Return (x, y) of the center of cell containing provided text 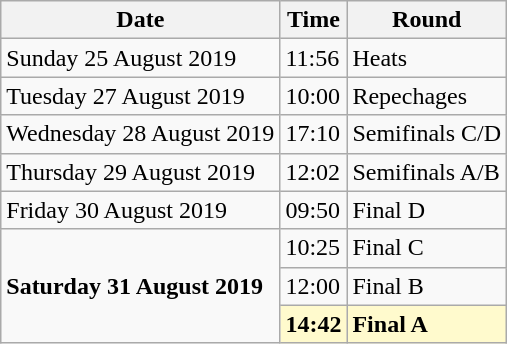
10:00 (314, 96)
Repechages (427, 96)
Round (427, 20)
Saturday 31 August 2019 (140, 286)
09:50 (314, 210)
Date (140, 20)
17:10 (314, 134)
Sunday 25 August 2019 (140, 58)
Final C (427, 248)
12:00 (314, 286)
Final D (427, 210)
Tuesday 27 August 2019 (140, 96)
11:56 (314, 58)
Wednesday 28 August 2019 (140, 134)
Final B (427, 286)
Thursday 29 August 2019 (140, 172)
Time (314, 20)
14:42 (314, 324)
Friday 30 August 2019 (140, 210)
12:02 (314, 172)
Semifinals C/D (427, 134)
10:25 (314, 248)
Semifinals A/B (427, 172)
Heats (427, 58)
Final A (427, 324)
